From the cell containing the given text, extract its center point as [x, y] coordinate. 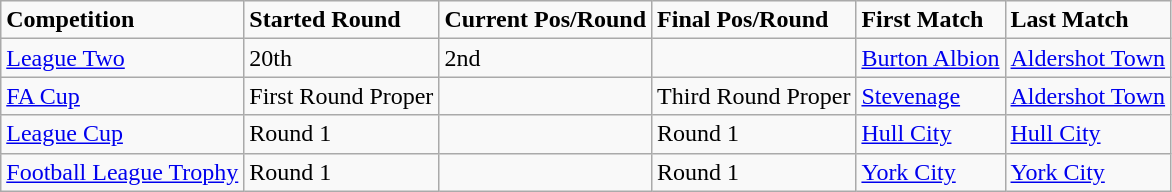
2nd [546, 58]
League Cup [122, 134]
First Round Proper [342, 96]
Burton Albion [930, 58]
Stevenage [930, 96]
First Match [930, 20]
Started Round [342, 20]
Current Pos/Round [546, 20]
Last Match [1088, 20]
20th [342, 58]
Third Round Proper [754, 96]
Competition [122, 20]
Final Pos/Round [754, 20]
Football League Trophy [122, 172]
FA Cup [122, 96]
League Two [122, 58]
